Capture the cell that displays the provided text and extract its (x, y) central coordinate. 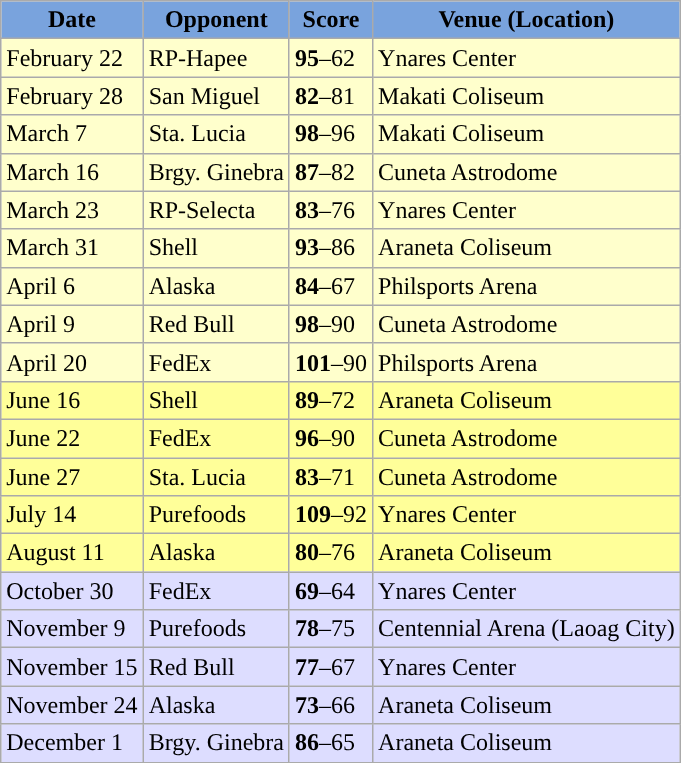
San Miguel (216, 96)
77–67 (330, 667)
89–72 (330, 400)
October 30 (72, 591)
96–90 (330, 438)
82–81 (330, 96)
93–86 (330, 248)
98–96 (330, 134)
Date (72, 20)
April 20 (72, 362)
November 9 (72, 629)
March 7 (72, 134)
June 27 (72, 477)
April 6 (72, 286)
87–82 (330, 172)
December 1 (72, 743)
March 31 (72, 248)
Venue (Location) (527, 20)
109–92 (330, 515)
June 22 (72, 438)
78–75 (330, 629)
February 28 (72, 96)
80–76 (330, 553)
March 23 (72, 210)
Opponent (216, 20)
February 22 (72, 58)
86–65 (330, 743)
Score (330, 20)
84–67 (330, 286)
November 15 (72, 667)
95–62 (330, 58)
RP-Hapee (216, 58)
November 24 (72, 705)
98–90 (330, 324)
August 11 (72, 553)
83–76 (330, 210)
April 9 (72, 324)
RP-Selecta (216, 210)
101–90 (330, 362)
Centennial Arena (Laoag City) (527, 629)
March 16 (72, 172)
83–71 (330, 477)
July 14 (72, 515)
69–64 (330, 591)
June 16 (72, 400)
73–66 (330, 705)
